Scan for the cell matching the given text and deliver its (X, Y) coordinate at center. 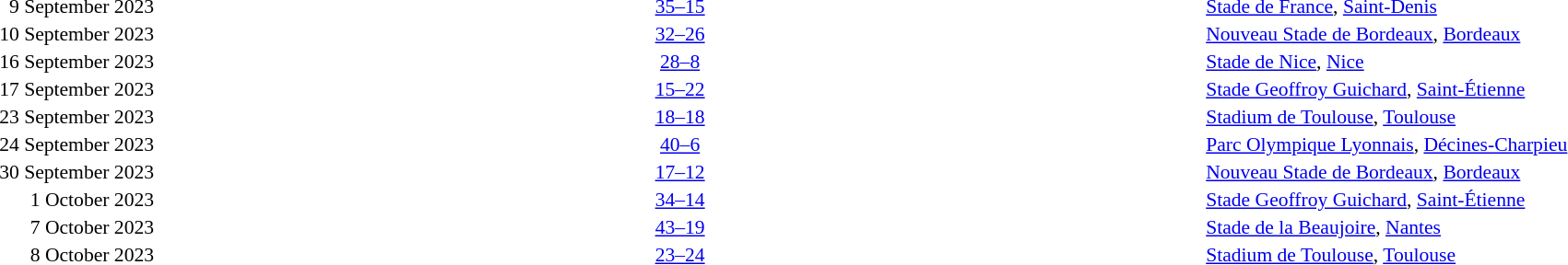
34–14 (680, 200)
40–6 (680, 144)
43–19 (680, 227)
17–12 (680, 172)
15–22 (680, 89)
32–26 (680, 34)
18–18 (680, 117)
28–8 (680, 62)
